Return [x, y] of the center of cell containing provided text 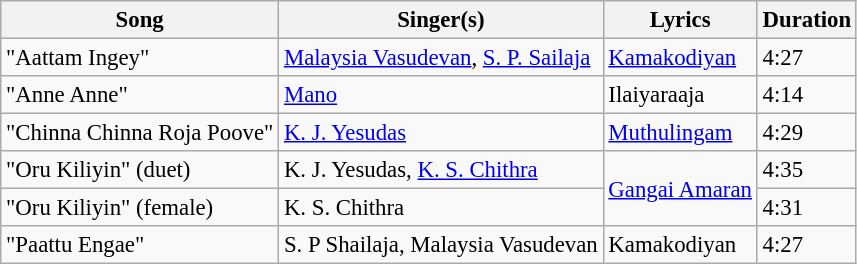
Muthulingam [680, 133]
4:35 [806, 170]
"Oru Kiliyin" (female) [140, 208]
K. J. Yesudas [441, 133]
"Anne Anne" [140, 95]
Malaysia Vasudevan, S. P. Sailaja [441, 58]
4:29 [806, 133]
"Chinna Chinna Roja Poove" [140, 133]
"Oru Kiliyin" (duet) [140, 170]
Duration [806, 20]
Lyrics [680, 20]
K. S. Chithra [441, 208]
"Paattu Engae" [140, 245]
K. J. Yesudas, K. S. Chithra [441, 170]
S. P Shailaja, Malaysia Vasudevan [441, 245]
Mano [441, 95]
Song [140, 20]
Singer(s) [441, 20]
4:31 [806, 208]
Ilaiyaraaja [680, 95]
"Aattam Ingey" [140, 58]
Gangai Amaran [680, 188]
4:14 [806, 95]
